Capture the cell that displays the provided text and extract its [X, Y] central coordinate. 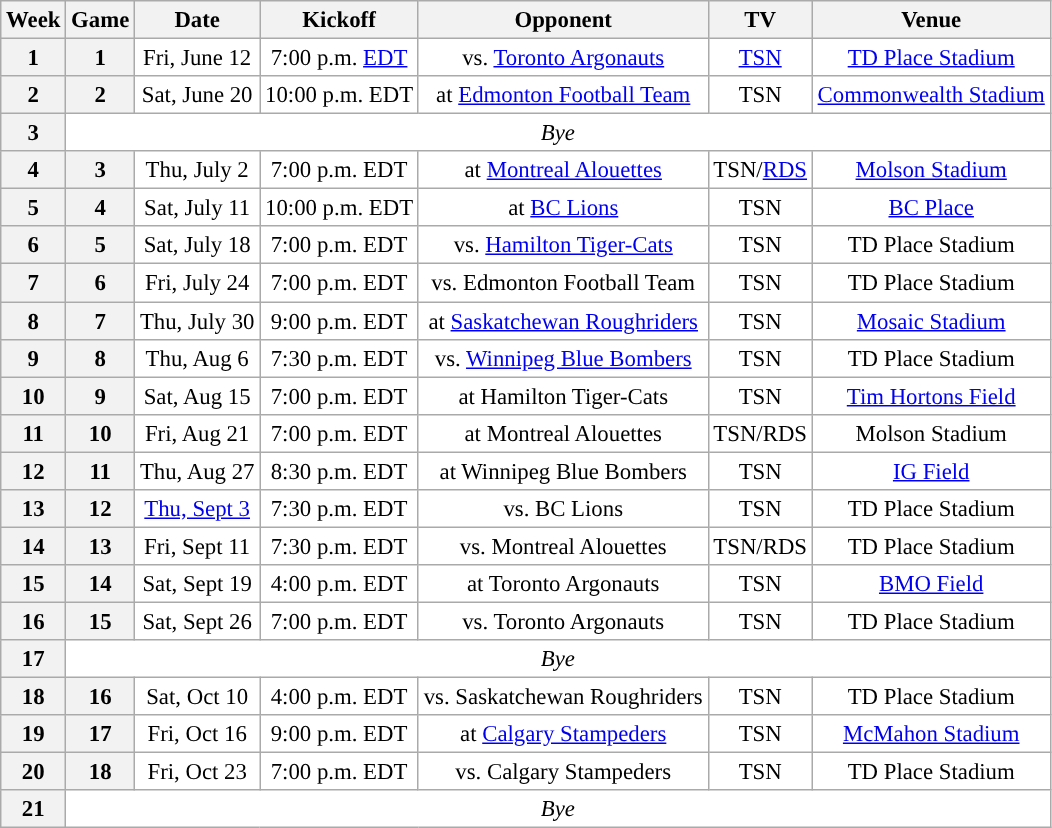
Fri, Oct 23 [198, 772]
Week [34, 20]
19 [34, 734]
at Saskatchewan Roughriders [563, 321]
vs. Montreal Alouettes [563, 546]
Fri, Sept 11 [198, 546]
Sat, Aug 15 [198, 396]
Date [198, 20]
BC Place [931, 208]
8:30 p.m. EDT [340, 471]
Sat, July 18 [198, 245]
Commonwealth Stadium [931, 95]
at Edmonton Football Team [563, 95]
Thu, Sept 3 [198, 509]
vs. Saskatchewan Roughriders [563, 697]
Sat, Sept 26 [198, 621]
TV [760, 20]
21 [34, 809]
Thu, July 2 [198, 170]
Opponent [563, 20]
Fri, June 12 [198, 58]
vs. Calgary Stampeders [563, 772]
Sat, June 20 [198, 95]
McMahon Stadium [931, 734]
Tim Hortons Field [931, 396]
IG Field [931, 471]
Thu, Aug 27 [198, 471]
vs. Winnipeg Blue Bombers [563, 358]
Fri, July 24 [198, 283]
at Winnipeg Blue Bombers [563, 471]
Kickoff [340, 20]
vs. Edmonton Football Team [563, 283]
Sat, Sept 19 [198, 584]
vs. BC Lions [563, 509]
at Toronto Argonauts [563, 584]
Sat, July 11 [198, 208]
Fri, Aug 21 [198, 433]
Game [100, 20]
BMO Field [931, 584]
Fri, Oct 16 [198, 734]
at BC Lions [563, 208]
vs. Hamilton Tiger-Cats [563, 245]
at Hamilton Tiger-Cats [563, 396]
Thu, Aug 6 [198, 358]
20 [34, 772]
Thu, July 30 [198, 321]
Mosaic Stadium [931, 321]
at Calgary Stampeders [563, 734]
Venue [931, 20]
Sat, Oct 10 [198, 697]
